Detect which cell encompasses the target text, then output its [x, y] center coordinate. 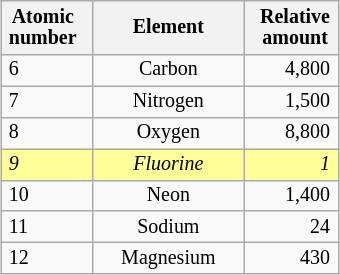
Oxygen [168, 132]
1,400 [291, 196]
Atomic number [47, 28]
Carbon [168, 70]
Nitrogen [168, 102]
8 [47, 132]
4,800 [291, 70]
8,800 [291, 132]
Relative amount [291, 28]
Fluorine [168, 164]
1 [291, 164]
Element [168, 28]
7 [47, 102]
10 [47, 196]
24 [291, 226]
Sodium [168, 226]
Neon [168, 196]
12 [47, 258]
430 [291, 258]
11 [47, 226]
6 [47, 70]
1,500 [291, 102]
Magnesium [168, 258]
9 [47, 164]
